Provide the [x, y] coordinate of the cell's center where the given text is located.  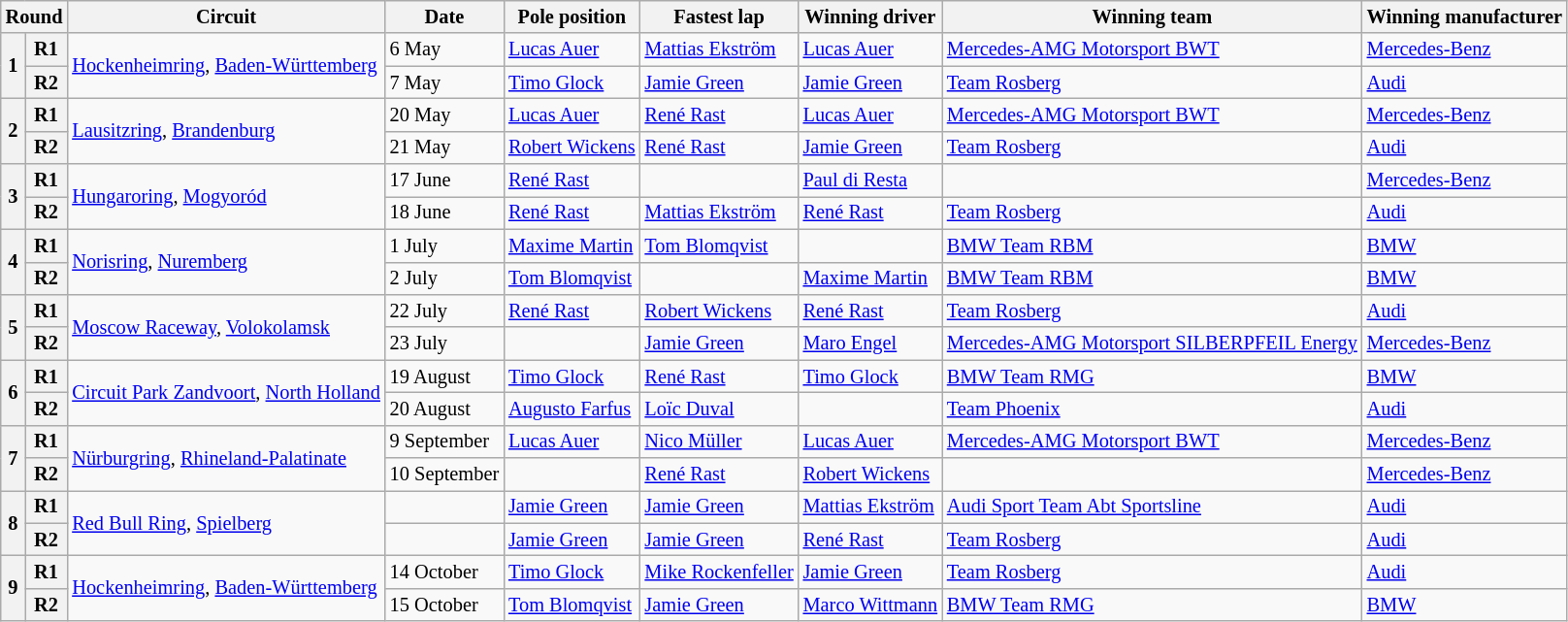
14 October [444, 572]
Team Phoenix [1153, 409]
Norisring, Nuremberg [225, 262]
1 [14, 66]
2 [14, 130]
18 June [444, 213]
2 July [444, 278]
21 May [444, 147]
20 May [444, 115]
6 May [444, 49]
Circuit Park Zandvoort, North Holland [225, 392]
9 [14, 588]
Lausitzring, Brandenburg [225, 130]
15 October [444, 605]
Winning team [1153, 16]
3 [14, 196]
Marco Wittmann [870, 605]
Circuit [225, 16]
Hungaroring, Mogyoród [225, 196]
6 [14, 392]
Mike Rockenfeller [720, 572]
5 [14, 326]
Moscow Raceway, Volokolamsk [225, 326]
Fastest lap [720, 16]
Winning driver [870, 16]
4 [14, 262]
9 September [444, 442]
Round [35, 16]
Nürburgring, Rhineland-Palatinate [225, 458]
Mercedes-AMG Motorsport SILBERPFEIL Energy [1153, 344]
7 May [444, 82]
22 July [444, 311]
Paul di Resta [870, 180]
Maro Engel [870, 344]
17 June [444, 180]
20 August [444, 409]
Nico Müller [720, 442]
Pole position [572, 16]
7 [14, 458]
Audi Sport Team Abt Sportsline [1153, 507]
Augusto Farfus [572, 409]
19 August [444, 376]
10 September [444, 475]
Red Bull Ring, Spielberg [225, 522]
23 July [444, 344]
Date [444, 16]
Winning manufacturer [1465, 16]
Loïc Duval [720, 409]
8 [14, 522]
1 July [444, 246]
